Return the [x, y] coordinate for the center point of the cell that contains the specified text.  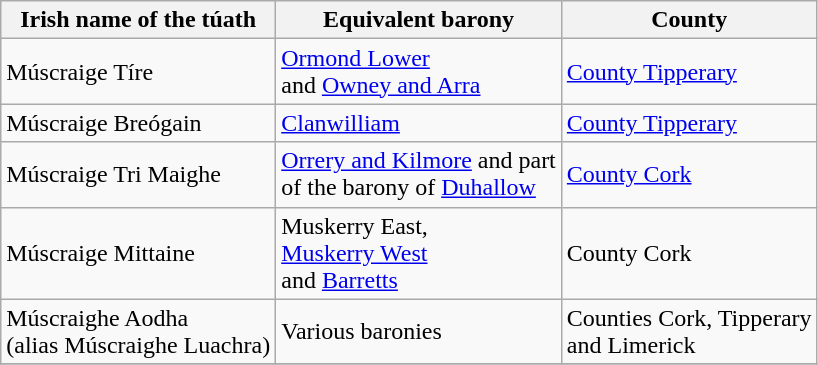
Múscraige Tri Maighe [138, 174]
Orrery and Kilmore and partof the barony of Duhallow [419, 174]
County [689, 20]
Múscraige Breógain [138, 123]
Equivalent barony [419, 20]
Ormond Lower and Owney and Arra [419, 72]
Clanwilliam [419, 123]
Múscraige Mittaine [138, 253]
Counties Cork, Tipperary and Limerick [689, 332]
Múscraighe Aodha (alias Múscraighe Luachra) [138, 332]
Irish name of the túath [138, 20]
Múscraige Tíre [138, 72]
Various baronies [419, 332]
Muskerry East, Muskerry West and Barretts [419, 253]
